Capture the cell that displays the provided text and extract its [X, Y] central coordinate. 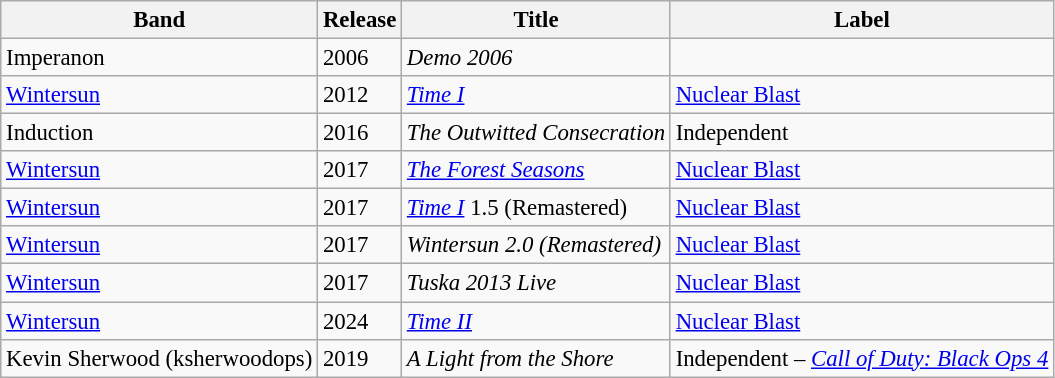
A Light from the Shore [536, 358]
Demo 2006 [536, 58]
Induction [160, 133]
Kevin Sherwood (ksherwoodops) [160, 358]
Release [360, 20]
2019 [360, 358]
2016 [360, 133]
Time II [536, 321]
Time I 1.5 (Remastered) [536, 208]
Independent [862, 133]
Label [862, 20]
Band [160, 20]
The Forest Seasons [536, 170]
Time I [536, 95]
Wintersun 2.0 (Remastered) [536, 245]
2024 [360, 321]
Tuska 2013 Live [536, 283]
Title [536, 20]
Independent – Call of Duty: Black Ops 4 [862, 358]
Imperanon [160, 58]
The Outwitted Consecration [536, 133]
2012 [360, 95]
2006 [360, 58]
